From the cell containing the given text, extract its center point as [x, y] coordinate. 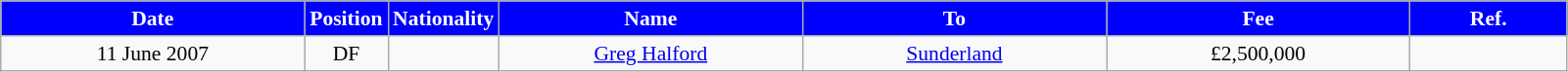
Ref. [1489, 18]
To [954, 18]
Name [650, 18]
Date [153, 18]
Nationality [443, 18]
Sunderland [954, 54]
£2,500,000 [1259, 54]
Position [347, 18]
Fee [1259, 18]
11 June 2007 [153, 54]
DF [347, 54]
Greg Halford [650, 54]
